Pinpoint the cell where the given text exists, returning its (x, y) midpoint coordinate. 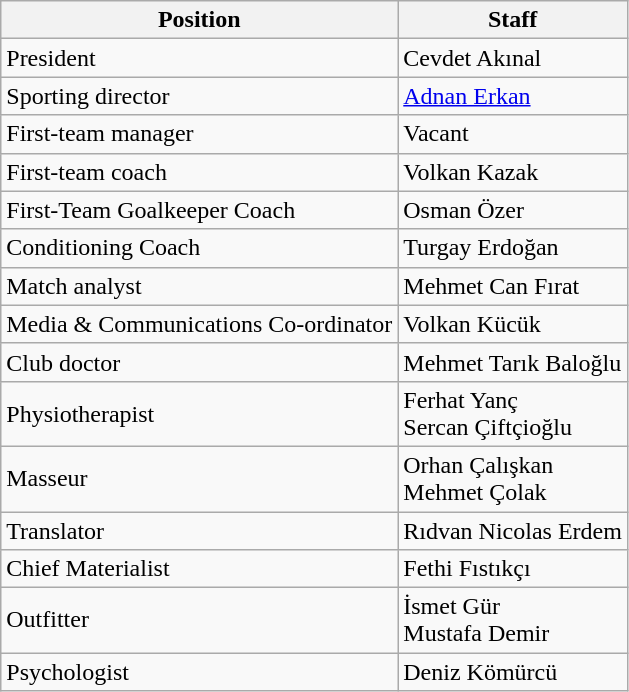
Turgay Erdoğan (513, 248)
Club doctor (200, 362)
President (200, 58)
Mehmet Can Fırat (513, 286)
Adnan Erkan (513, 96)
First-team coach (200, 172)
First-Team Goalkeeper Coach (200, 210)
Cevdet Akınal (513, 58)
Vacant (513, 134)
Mehmet Tarık Baloğlu (513, 362)
Media & Communications Co-ordinator (200, 324)
Outfitter (200, 620)
Staff (513, 20)
Sporting director (200, 96)
Translator (200, 531)
Volkan Kücük (513, 324)
Volkan Kazak (513, 172)
Fethi Fıstıkçı (513, 569)
Masseur (200, 478)
Match analyst (200, 286)
Osman Özer (513, 210)
Position (200, 20)
İsmet Gür Mustafa Demir (513, 620)
First-team manager (200, 134)
Ferhat Yanç Sercan Çiftçioğlu (513, 414)
Orhan Çalışkan Mehmet Çolak (513, 478)
Rıdvan Nicolas Erdem (513, 531)
Psychologist (200, 672)
Chief Materialist (200, 569)
Physiotherapist (200, 414)
Deniz Kömürcü (513, 672)
Conditioning Coach (200, 248)
